Locate the cell with the specified text and output its [x, y] center coordinate. 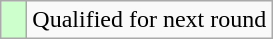
Qualified for next round [150, 20]
